Capture the cell that displays the provided text and extract its [x, y] central coordinate. 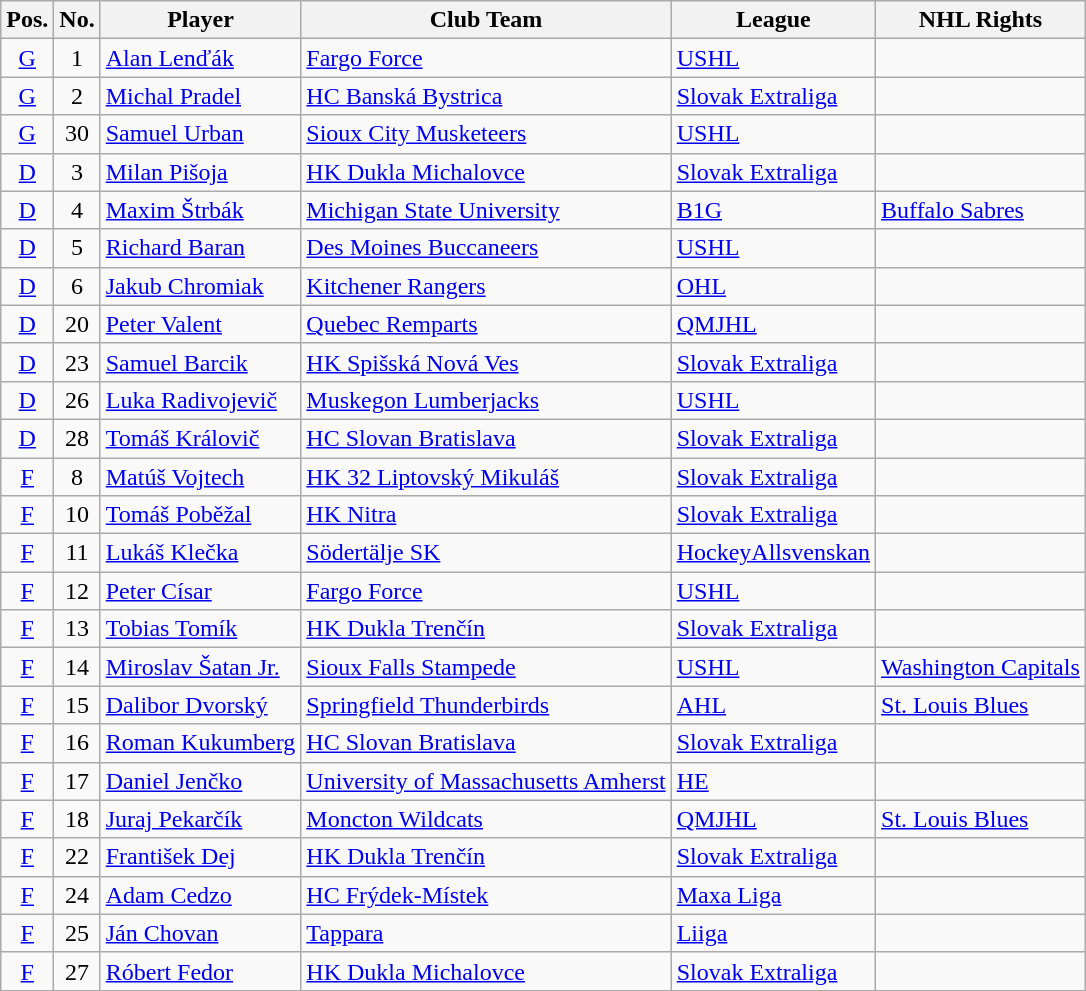
HK Spišská Nová Ves [486, 362]
Sioux Falls Stampede [486, 667]
B1G [773, 210]
2 [77, 96]
Södertälje SK [486, 553]
17 [77, 781]
Club Team [486, 20]
Pos. [28, 20]
Des Moines Buccaneers [486, 248]
Roman Kukumberg [200, 743]
Tobias Tomík [200, 629]
Tappara [486, 933]
28 [77, 438]
Washington Capitals [981, 667]
Adam Cedzo [200, 895]
Maxa Liga [773, 895]
Buffalo Sabres [981, 210]
AHL [773, 705]
25 [77, 933]
Luka Radivojevič [200, 400]
HE [773, 781]
Peter Valent [200, 324]
OHL [773, 286]
12 [77, 591]
30 [77, 134]
26 [77, 400]
20 [77, 324]
1 [77, 58]
Tomáš Poběžal [200, 515]
11 [77, 553]
23 [77, 362]
HC Banská Bystrica [486, 96]
4 [77, 210]
Kitchener Rangers [486, 286]
Maxim Štrbák [200, 210]
NHL Rights [981, 20]
Matúš Vojtech [200, 477]
Miroslav Šatan Jr. [200, 667]
Springfield Thunderbirds [486, 705]
Dalibor Dvorský [200, 705]
Michigan State University [486, 210]
František Dej [200, 857]
Alan Lenďák [200, 58]
13 [77, 629]
Peter Císar [200, 591]
16 [77, 743]
18 [77, 819]
3 [77, 172]
HK 32 Liptovský Mikuláš [486, 477]
5 [77, 248]
Róbert Fedor [200, 971]
27 [77, 971]
Michal Pradel [200, 96]
Player [200, 20]
Sioux City Musketeers [486, 134]
Lukáš Klečka [200, 553]
Richard Baran [200, 248]
HC Frýdek-Místek [486, 895]
6 [77, 286]
14 [77, 667]
University of Massachusetts Amherst [486, 781]
8 [77, 477]
Liiga [773, 933]
HK Nitra [486, 515]
Samuel Barcik [200, 362]
Muskegon Lumberjacks [486, 400]
Ján Chovan [200, 933]
Milan Pišoja [200, 172]
Jakub Chromiak [200, 286]
Samuel Urban [200, 134]
Tomáš Královič [200, 438]
24 [77, 895]
10 [77, 515]
Quebec Remparts [486, 324]
League [773, 20]
Moncton Wildcats [486, 819]
15 [77, 705]
HockeyAllsvenskan [773, 553]
22 [77, 857]
Juraj Pekarčík [200, 819]
No. [77, 20]
Daniel Jenčko [200, 781]
